Search for the cell housing the specified text and yield its (X, Y) center coordinate. 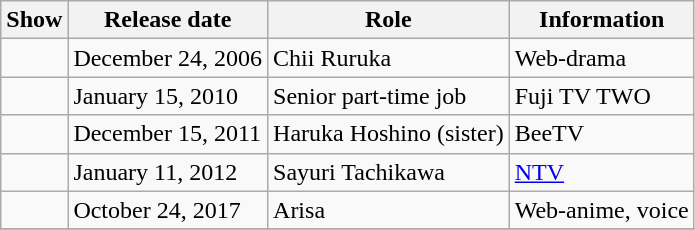
January 15, 2010 (168, 96)
Sayuri Tachikawa (389, 172)
October 24, 2017 (168, 210)
December 15, 2011 (168, 134)
Show (34, 20)
Haruka Hoshino (sister) (389, 134)
Release date (168, 20)
December 24, 2006 (168, 58)
Senior part-time job (389, 96)
Role (389, 20)
Information (602, 20)
BeeTV (602, 134)
Fuji TV TWO (602, 96)
January 11, 2012 (168, 172)
Web-drama (602, 58)
Arisa (389, 210)
Web-anime, voice (602, 210)
Chii Ruruka (389, 58)
NTV (602, 172)
